Output the [x, y] coordinate of the center of the cell containing the given text.  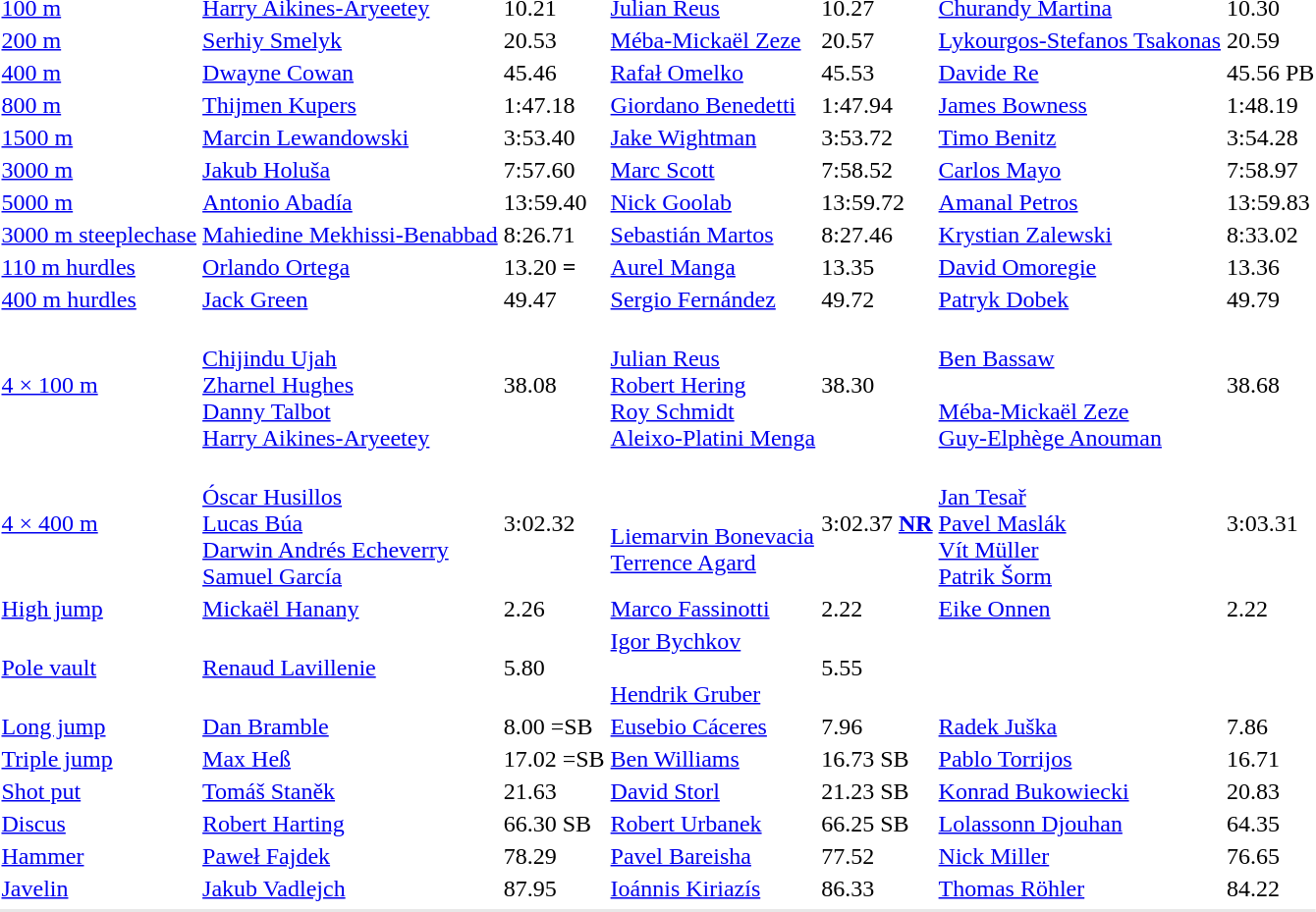
20.57 [877, 40]
800 m [99, 105]
Krystian Zalewski [1079, 235]
Lykourgos-Stefanos Tsakonas [1079, 40]
5.55 [877, 668]
Sebastián Martos [713, 235]
Robert Harting [351, 824]
Discus [99, 824]
Robert Urbanek [713, 824]
Renaud Lavillenie [351, 668]
38.30 [877, 385]
4 × 100 m [99, 385]
Rafał Omelko [713, 73]
Triple jump [99, 759]
84.22 [1271, 888]
110 m hurdles [99, 267]
Jakub Vadlejch [351, 888]
20.83 [1271, 791]
Max Heß [351, 759]
Timo Benitz [1079, 137]
5.80 [554, 668]
7:57.60 [554, 170]
1500 m [99, 137]
Serhiy Smelyk [351, 40]
Orlando Ortega [351, 267]
James Bowness [1079, 105]
Eike Onnen [1079, 609]
Giordano Benedetti [713, 105]
Dan Bramble [351, 726]
86.33 [877, 888]
13.20 = [554, 267]
Amanal Petros [1079, 202]
49.47 [554, 299]
1:47.94 [877, 105]
38.08 [554, 385]
2.26 [554, 609]
21.63 [554, 791]
Nick Goolab [713, 202]
Pole vault [99, 668]
Óscar HusillosLucas BúaDarwin Andrés EcheverrySamuel García [351, 523]
3000 m steeplechase [99, 235]
Hammer [99, 856]
Ben BassawMéba-Mickaël ZezeGuy-Elphège Anouman [1079, 385]
Ioánnis Kiriazís [713, 888]
Davide Re [1079, 73]
Mahiedine Mekhissi-Benabbad [351, 235]
8:33.02 [1271, 235]
7:58.97 [1271, 170]
7.86 [1271, 726]
Radek Juška [1079, 726]
Thijmen Kupers [351, 105]
66.25 SB [877, 824]
64.35 [1271, 824]
Eusebio Cáceres [713, 726]
13.36 [1271, 267]
Javelin [99, 888]
Pablo Torrijos [1079, 759]
45.53 [877, 73]
3:02.37 NR [877, 523]
Thomas Röhler [1079, 888]
3:03.31 [1271, 523]
3:54.28 [1271, 137]
Julian ReusRobert HeringRoy SchmidtAleixo-Platini Menga [713, 385]
13.35 [877, 267]
200 m [99, 40]
Jakub Holuša [351, 170]
Long jump [99, 726]
4 × 400 m [99, 523]
Nick Miller [1079, 856]
76.65 [1271, 856]
David Omoregie [1079, 267]
38.68 [1271, 385]
20.53 [554, 40]
Sergio Fernández [713, 299]
87.95 [554, 888]
1:48.19 [1271, 105]
3:02.32 [554, 523]
Aurel Manga [713, 267]
13:59.83 [1271, 202]
Antonio Abadía [351, 202]
8:27.46 [877, 235]
13:59.40 [554, 202]
16.71 [1271, 759]
Marc Scott [713, 170]
Jan TesařPavel MaslákVít MüllerPatrik Šorm [1079, 523]
5000 m [99, 202]
49.79 [1271, 299]
Konrad Bukowiecki [1079, 791]
13:59.72 [877, 202]
Marco Fassinotti [713, 609]
49.72 [877, 299]
Mickaël Hanany [351, 609]
Jack Green [351, 299]
400 m [99, 73]
Marcin Lewandowski [351, 137]
Jake Wightman [713, 137]
Chijindu UjahZharnel HughesDanny TalbotHarry Aikines-Aryeetey [351, 385]
45.56 PB [1271, 73]
Tomáš Staněk [351, 791]
High jump [99, 609]
1:47.18 [554, 105]
8:26.71 [554, 235]
Pavel Bareisha [713, 856]
66.30 SB [554, 824]
Dwayne Cowan [351, 73]
Méba-Mickaël Zeze [713, 40]
Ben Williams [713, 759]
David Storl [713, 791]
78.29 [554, 856]
77.52 [877, 856]
Paweł Fajdek [351, 856]
Liemarvin BonevaciaTerrence Agard [713, 523]
21.23 SB [877, 791]
400 m hurdles [99, 299]
Igor Bychkov Hendrik Gruber [713, 668]
8.00 =SB [554, 726]
Shot put [99, 791]
3:53.72 [877, 137]
Carlos Mayo [1079, 170]
7.96 [877, 726]
3000 m [99, 170]
3:53.40 [554, 137]
Patryk Dobek [1079, 299]
16.73 SB [877, 759]
45.46 [554, 73]
Lolassonn Djouhan [1079, 824]
20.59 [1271, 40]
7:58.52 [877, 170]
17.02 =SB [554, 759]
